Return (X, Y) of the center of cell containing provided text 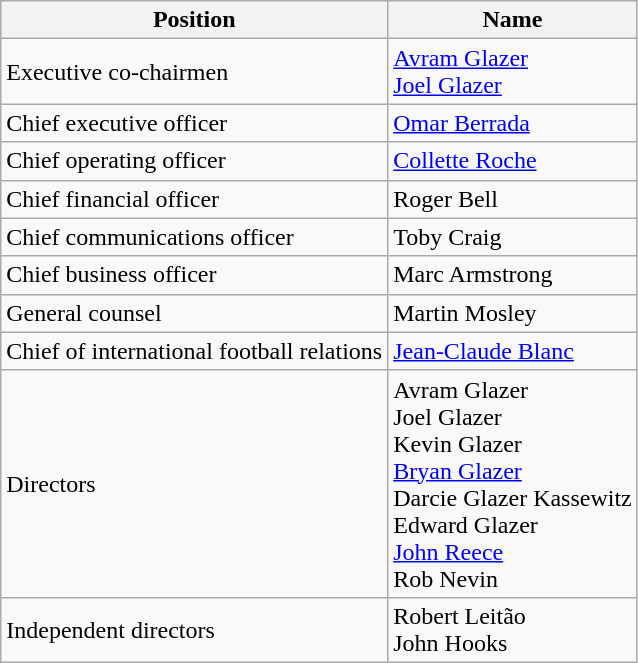
Avram GlazerJoel Glazer (513, 72)
Toby Craig (513, 237)
Martin Mosley (513, 313)
Chief financial officer (194, 199)
Marc Armstrong (513, 275)
Collette Roche (513, 161)
Jean-Claude Blanc (513, 351)
Independent directors (194, 630)
Executive co-chairmen (194, 72)
Chief of international football relations (194, 351)
Chief operating officer (194, 161)
Omar Berrada (513, 123)
Position (194, 20)
Chief executive officer (194, 123)
Chief business officer (194, 275)
Chief communications officer (194, 237)
Roger Bell (513, 199)
General counsel (194, 313)
Directors (194, 484)
Robert LeitãoJohn Hooks (513, 630)
Avram GlazerJoel GlazerKevin GlazerBryan GlazerDarcie Glazer KassewitzEdward GlazerJohn ReeceRob Nevin (513, 484)
Name (513, 20)
